Determine the [x, y] coordinate at the center of the cell enclosing the given text.  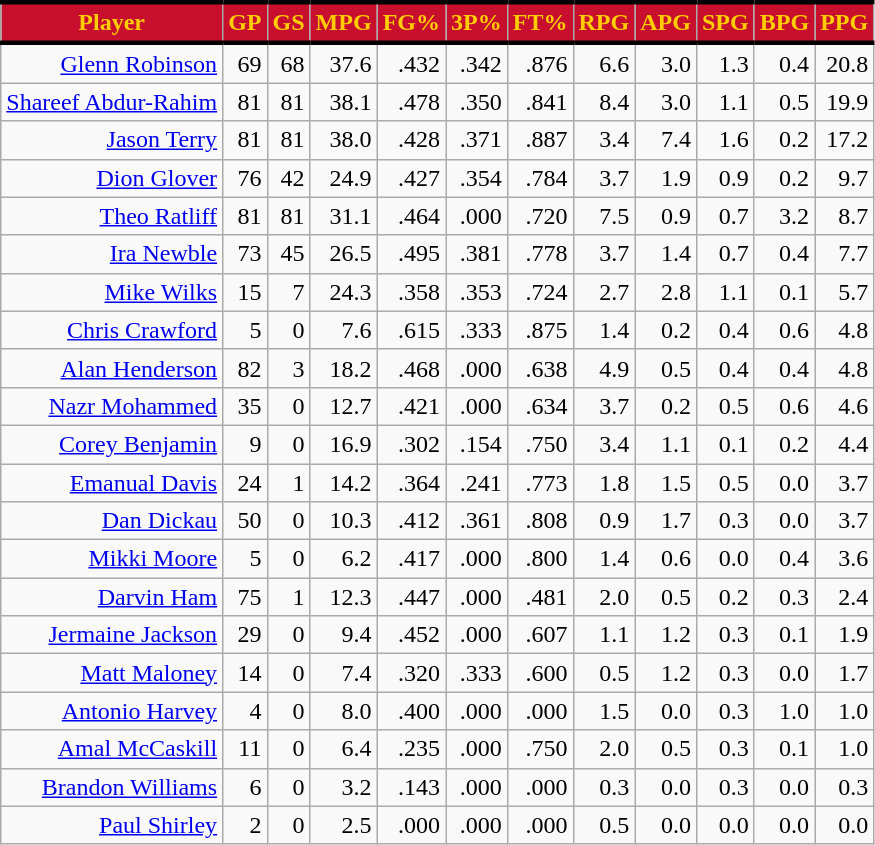
.615 [411, 330]
6.6 [604, 63]
31.1 [344, 216]
Jermaine Jackson [112, 635]
4.6 [844, 406]
8.0 [344, 711]
2 [245, 825]
APG [666, 22]
GS [288, 22]
7.5 [604, 216]
69 [245, 63]
.495 [411, 254]
75 [245, 597]
3 [288, 368]
.638 [540, 368]
14 [245, 673]
Jason Terry [112, 140]
16.9 [344, 444]
.887 [540, 140]
12.3 [344, 597]
9.7 [844, 178]
4 [245, 711]
.400 [411, 711]
.428 [411, 140]
12.7 [344, 406]
Chris Crawford [112, 330]
4.9 [604, 368]
.773 [540, 483]
.154 [477, 444]
50 [245, 521]
14.2 [344, 483]
.350 [477, 102]
.841 [540, 102]
29 [245, 635]
.302 [411, 444]
3.6 [844, 559]
.358 [411, 292]
2.7 [604, 292]
2.8 [666, 292]
.724 [540, 292]
35 [245, 406]
Emanual Davis [112, 483]
.800 [540, 559]
1.8 [604, 483]
.600 [540, 673]
38.0 [344, 140]
Mike Wilks [112, 292]
MPG [344, 22]
Ira Newble [112, 254]
73 [245, 254]
9.4 [344, 635]
.421 [411, 406]
Corey Benjamin [112, 444]
7.7 [844, 254]
2.4 [844, 597]
68 [288, 63]
FG% [411, 22]
Darvin Ham [112, 597]
3P% [477, 22]
26.5 [344, 254]
19.9 [844, 102]
Amal McCaskill [112, 749]
7.6 [344, 330]
.241 [477, 483]
Player [112, 22]
76 [245, 178]
11 [245, 749]
24.3 [344, 292]
18.2 [344, 368]
1.3 [725, 63]
Mikki Moore [112, 559]
.808 [540, 521]
.427 [411, 178]
.342 [477, 63]
.468 [411, 368]
37.6 [344, 63]
15 [245, 292]
.481 [540, 597]
.432 [411, 63]
.778 [540, 254]
.875 [540, 330]
Glenn Robinson [112, 63]
42 [288, 178]
5.7 [844, 292]
.634 [540, 406]
.381 [477, 254]
6.4 [344, 749]
.447 [411, 597]
.464 [411, 216]
.353 [477, 292]
.452 [411, 635]
6 [245, 787]
BPG [784, 22]
Shareef Abdur-Rahim [112, 102]
GP [245, 22]
Theo Ratliff [112, 216]
PPG [844, 22]
24.9 [344, 178]
8.4 [604, 102]
9 [245, 444]
.412 [411, 521]
45 [288, 254]
17.2 [844, 140]
2.5 [344, 825]
.607 [540, 635]
Dion Glover [112, 178]
.876 [540, 63]
10.3 [344, 521]
.478 [411, 102]
.354 [477, 178]
.235 [411, 749]
Alan Henderson [112, 368]
.361 [477, 521]
.784 [540, 178]
8.7 [844, 216]
1.6 [725, 140]
.371 [477, 140]
FT% [540, 22]
Nazr Mohammed [112, 406]
6.2 [344, 559]
.417 [411, 559]
20.8 [844, 63]
Dan Dickau [112, 521]
Matt Maloney [112, 673]
Paul Shirley [112, 825]
SPG [725, 22]
RPG [604, 22]
.720 [540, 216]
.143 [411, 787]
.364 [411, 483]
7 [288, 292]
82 [245, 368]
Brandon Williams [112, 787]
.320 [411, 673]
24 [245, 483]
38.1 [344, 102]
4.4 [844, 444]
Antonio Harvey [112, 711]
